Identify which cell holds the provided text, then report its (x, y) central coordinate. 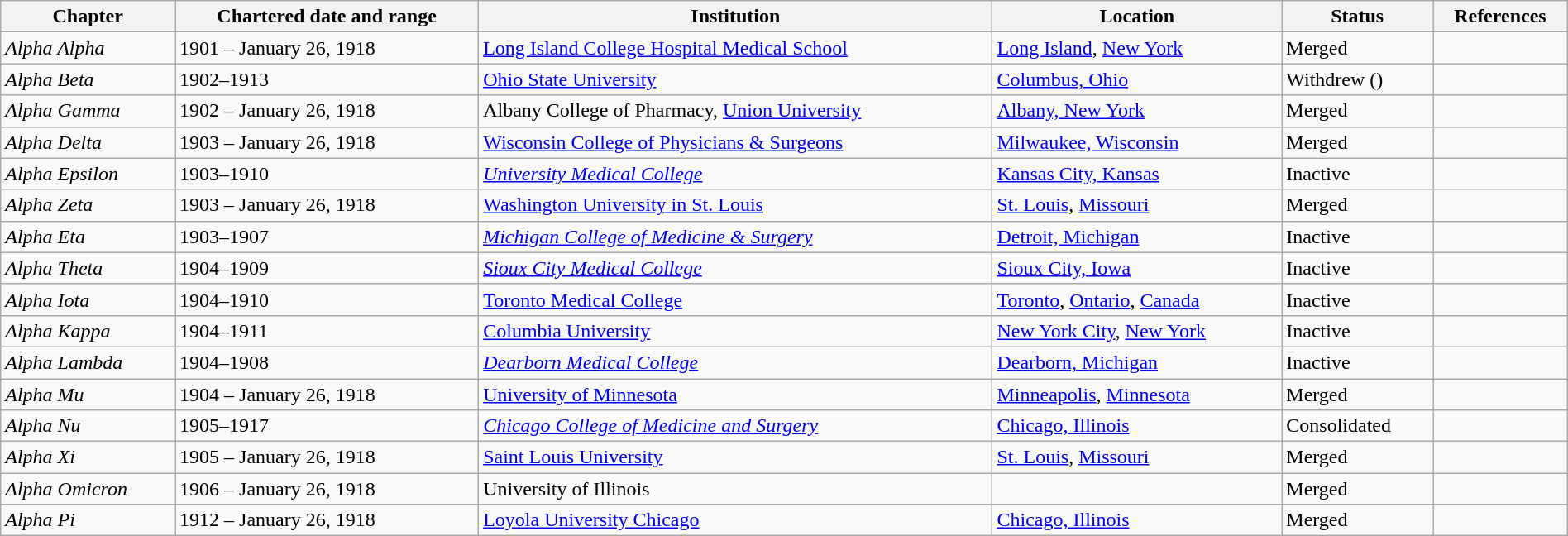
Columbus, Ohio (1137, 79)
1902–1913 (327, 79)
Dearborn Medical College (736, 362)
Alpha Zeta (88, 205)
Location (1137, 17)
1905–1917 (327, 426)
Detroit, Michigan (1137, 237)
Sioux City Medical College (736, 268)
Minneapolis, Minnesota (1137, 395)
1904 – January 26, 1918 (327, 395)
1904–1909 (327, 268)
Alpha Mu (88, 395)
Chartered date and range (327, 17)
Milwaukee, Wisconsin (1137, 142)
1905 – January 26, 1918 (327, 457)
Saint Louis University (736, 457)
1906 – January 26, 1918 (327, 489)
Albany College of Pharmacy, Union University (736, 111)
New York City, New York (1137, 331)
Institution (736, 17)
Alpha Delta (88, 142)
Status (1358, 17)
Alpha Kappa (88, 331)
1903–1907 (327, 237)
Alpha Nu (88, 426)
Alpha Beta (88, 79)
Toronto, Ontario, Canada (1137, 299)
Kansas City, Kansas (1137, 174)
Long Island College Hospital Medical School (736, 48)
Ohio State University (736, 79)
1904–1910 (327, 299)
Alpha Lambda (88, 362)
Alpha Pi (88, 520)
Chicago College of Medicine and Surgery (736, 426)
Withdrew () (1358, 79)
Washington University in St. Louis (736, 205)
Alpha Alpha (88, 48)
Albany, New York (1137, 111)
References (1500, 17)
Loyola University Chicago (736, 520)
Alpha Omicron (88, 489)
1903–1910 (327, 174)
Toronto Medical College (736, 299)
Michigan College of Medicine & Surgery (736, 237)
University of Minnesota (736, 395)
1902 – January 26, 1918 (327, 111)
1912 – January 26, 1918 (327, 520)
University of Illinois (736, 489)
Alpha Epsilon (88, 174)
Dearborn, Michigan (1137, 362)
Alpha Gamma (88, 111)
Alpha Iota (88, 299)
1901 – January 26, 1918 (327, 48)
1904–1911 (327, 331)
Alpha Eta (88, 237)
Wisconsin College of Physicians & Surgeons (736, 142)
Chapter (88, 17)
Sioux City, Iowa (1137, 268)
Long Island, New York (1137, 48)
Consolidated (1358, 426)
University Medical College (736, 174)
Alpha Xi (88, 457)
Columbia University (736, 331)
1904–1908 (327, 362)
Alpha Theta (88, 268)
